Scan for the cell matching the given text and deliver its [X, Y] coordinate at center. 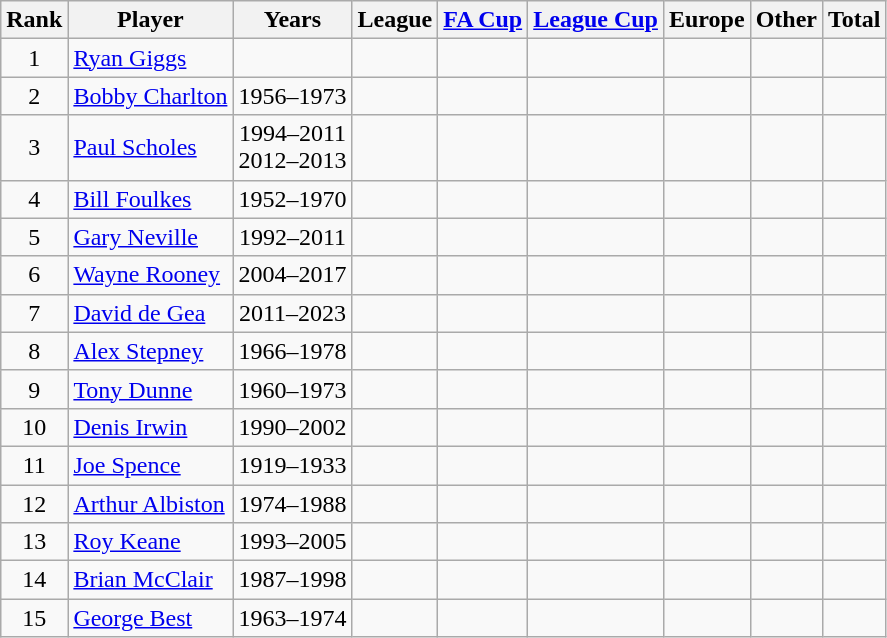
1 [34, 58]
2004–2017 [292, 275]
4 [34, 199]
Rank [34, 20]
1963–1974 [292, 618]
Other [786, 20]
George Best [150, 618]
1987–1998 [292, 580]
7 [34, 313]
2 [34, 96]
League Cup [596, 20]
Tony Dunne [150, 389]
Joe Spence [150, 465]
Ryan Giggs [150, 58]
League [395, 20]
1990–2002 [292, 427]
Paul Scholes [150, 148]
10 [34, 427]
Bobby Charlton [150, 96]
1974–1988 [292, 503]
Wayne Rooney [150, 275]
6 [34, 275]
1992–2011 [292, 237]
David de Gea [150, 313]
1952–1970 [292, 199]
Player [150, 20]
Brian McClair [150, 580]
Bill Foulkes [150, 199]
1960–1973 [292, 389]
Denis Irwin [150, 427]
Europe [706, 20]
9 [34, 389]
15 [34, 618]
Years [292, 20]
1993–2005 [292, 542]
13 [34, 542]
Roy Keane [150, 542]
12 [34, 503]
1919–1933 [292, 465]
Alex Stepney [150, 351]
1956–1973 [292, 96]
3 [34, 148]
8 [34, 351]
2011–2023 [292, 313]
11 [34, 465]
1994–20112012–2013 [292, 148]
1966–1978 [292, 351]
Total [854, 20]
Arthur Albiston [150, 503]
FA Cup [483, 20]
14 [34, 580]
Gary Neville [150, 237]
5 [34, 237]
